Scan for the cell matching the given text and deliver its [X, Y] coordinate at center. 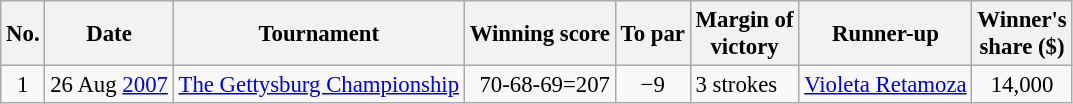
1 [23, 85]
Violeta Retamoza [886, 85]
Tournament [318, 34]
Date [109, 34]
−9 [652, 85]
Winning score [540, 34]
26 Aug 2007 [109, 85]
Runner-up [886, 34]
Winner'sshare ($) [1022, 34]
3 strokes [744, 85]
The Gettysburg Championship [318, 85]
14,000 [1022, 85]
To par [652, 34]
70-68-69=207 [540, 85]
No. [23, 34]
Margin ofvictory [744, 34]
